Identify which cell holds the provided text, then report its (X, Y) central coordinate. 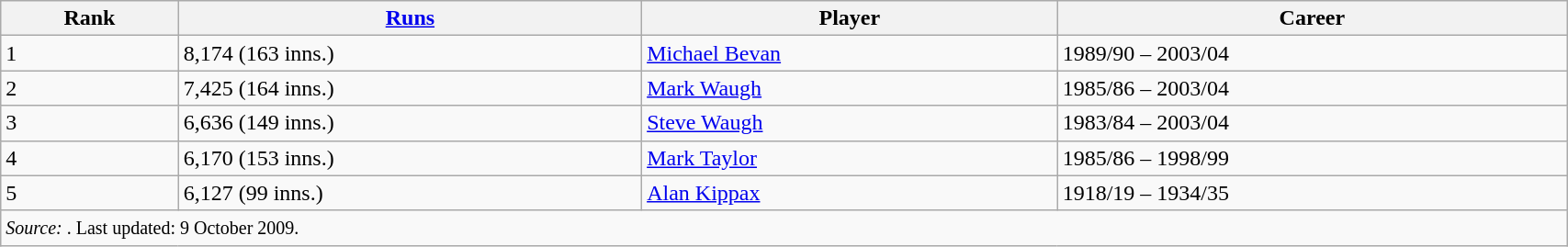
1985/86 – 1998/99 (1312, 158)
6,636 (149 inns.) (410, 123)
2 (90, 88)
5 (90, 193)
Player (850, 18)
Career (1312, 18)
1989/90 – 2003/04 (1312, 53)
Michael Bevan (850, 53)
1 (90, 53)
7,425 (164 inns.) (410, 88)
Mark Waugh (850, 88)
3 (90, 123)
1983/84 – 2003/04 (1312, 123)
6,127 (99 inns.) (410, 193)
Runs (410, 18)
4 (90, 158)
Steve Waugh (850, 123)
1985/86 – 2003/04 (1312, 88)
Alan Kippax (850, 193)
8,174 (163 inns.) (410, 53)
6,170 (153 inns.) (410, 158)
Rank (90, 18)
1918/19 – 1934/35 (1312, 193)
Mark Taylor (850, 158)
Source: . Last updated: 9 October 2009. (784, 228)
